Determine the (X, Y) coordinate at the center of the cell enclosing the given text.  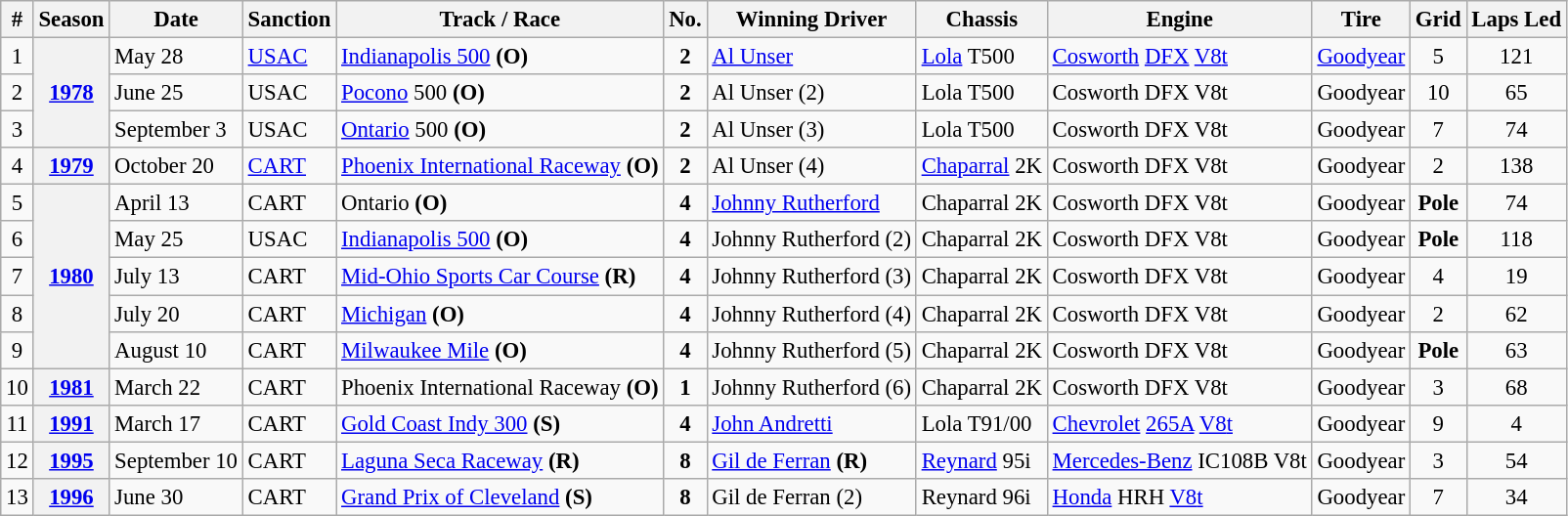
June 25 (176, 93)
Pocono 500 (O) (501, 93)
Gil de Ferran (2) (811, 497)
June 30 (176, 497)
63 (1516, 350)
Gold Coast Indy 300 (S) (501, 423)
Al Unser (2) (811, 93)
Honda HRH V8t (1179, 497)
54 (1516, 460)
Chevrolet 265A V8t (1179, 423)
Johnny Rutherford (5) (811, 350)
Laps Led (1516, 20)
1991 (71, 423)
65 (1516, 93)
Track / Race (501, 20)
July 20 (176, 314)
12 (18, 460)
August 10 (176, 350)
July 13 (176, 277)
Winning Driver (811, 20)
62 (1516, 314)
# (18, 20)
Lola T91/00 (981, 423)
Date (176, 20)
1978 (71, 94)
Michigan (O) (501, 314)
1995 (71, 460)
September 3 (176, 130)
Laguna Seca Raceway (R) (501, 460)
Mercedes-Benz IC108B V8t (1179, 460)
Reynard 95i (981, 460)
Grand Prix of Cleveland (S) (501, 497)
Johnny Rutherford (811, 203)
No. (685, 20)
Engine (1179, 20)
May 25 (176, 239)
Johnny Rutherford (4) (811, 314)
John Andretti (811, 423)
Reynard 96i (981, 497)
Mid-Ohio Sports Car Course (R) (501, 277)
19 (1516, 277)
Johnny Rutherford (6) (811, 387)
11 (18, 423)
Ontario (O) (501, 203)
34 (1516, 497)
Tire (1361, 20)
Al Unser (3) (811, 130)
68 (1516, 387)
October 20 (176, 166)
Al Unser (4) (811, 166)
1996 (71, 497)
1981 (71, 387)
May 28 (176, 57)
138 (1516, 166)
March 22 (176, 387)
Milwaukee Mile (O) (501, 350)
Al Unser (811, 57)
Johnny Rutherford (2) (811, 239)
Ontario 500 (O) (501, 130)
Season (71, 20)
121 (1516, 57)
6 (18, 239)
March 17 (176, 423)
April 13 (176, 203)
September 10 (176, 460)
Grid (1439, 20)
Gil de Ferran (R) (811, 460)
1979 (71, 166)
Sanction (289, 20)
Johnny Rutherford (3) (811, 277)
Chassis (981, 20)
1980 (71, 277)
118 (1516, 239)
13 (18, 497)
